Identify which cell holds the provided text, then report its (x, y) central coordinate. 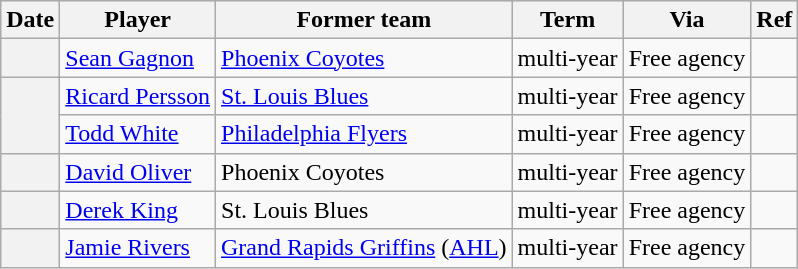
Derek King (138, 210)
Date (30, 20)
David Oliver (138, 172)
Player (138, 20)
Sean Gagnon (138, 58)
Jamie Rivers (138, 248)
Via (687, 20)
Todd White (138, 134)
Former team (364, 20)
Ricard Persson (138, 96)
Term (568, 20)
Philadelphia Flyers (364, 134)
Grand Rapids Griffins (AHL) (364, 248)
Ref (774, 20)
